Pinpoint the cell where the given text exists, returning its [X, Y] midpoint coordinate. 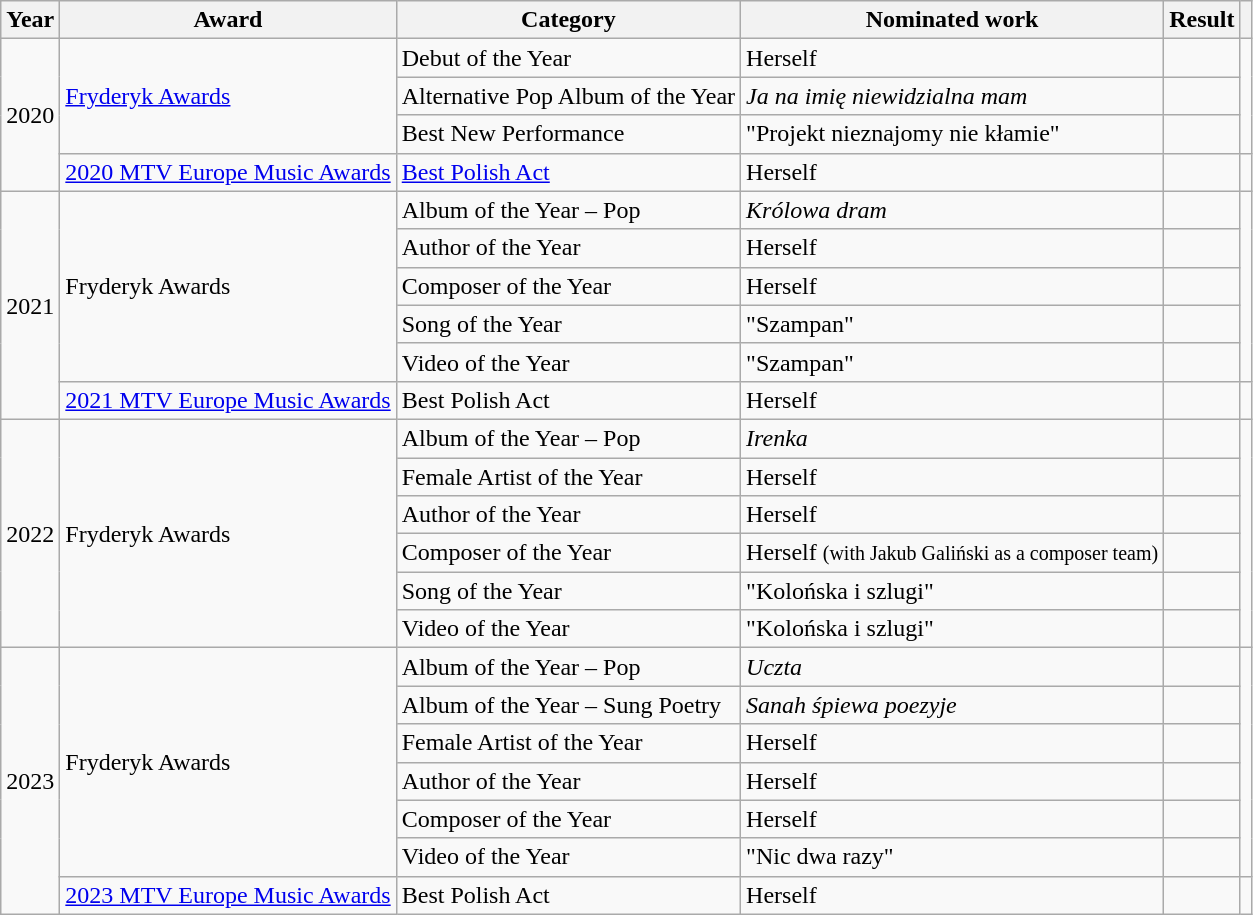
2020 [30, 115]
Uczta [952, 667]
"Nic dwa razy" [952, 857]
2021 MTV Europe Music Awards [228, 400]
"Projekt nieznajomy nie kłamie" [952, 134]
Result [1202, 20]
2022 [30, 533]
Sanah śpiewa poezyje [952, 705]
Category [568, 20]
Best New Performance [568, 134]
Album of the Year – Sung Poetry [568, 705]
2023 [30, 781]
Year [30, 20]
2020 MTV Europe Music Awards [228, 172]
Award [228, 20]
Nominated work [952, 20]
Debut of the Year [568, 58]
Herself (with Jakub Galiński as a composer team) [952, 553]
Ja na imię niewidzialna mam [952, 96]
2023 MTV Europe Music Awards [228, 895]
2021 [30, 305]
Irenka [952, 438]
Alternative Pop Album of the Year [568, 96]
Królowa dram [952, 210]
